Output the (X, Y) coordinate of the center of the cell containing the given text.  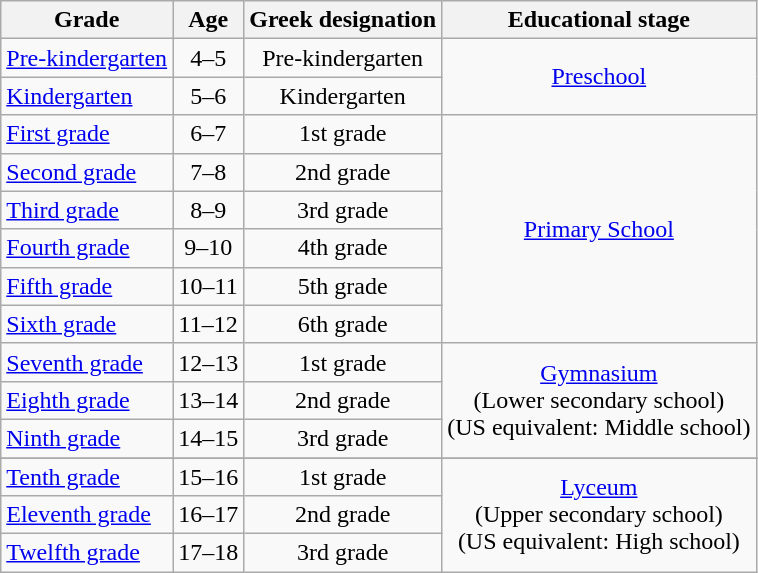
Sixth grade (87, 324)
17–18 (208, 553)
Primary School (599, 229)
Eleventh grade (87, 515)
Fifth grade (87, 286)
14–15 (208, 438)
Lyceum(Upper secondary school) (US equivalent: High school) (599, 515)
Seventh grade (87, 362)
5th grade (343, 286)
Educational stage (599, 20)
Grade (87, 20)
6–7 (208, 134)
7–8 (208, 172)
11–12 (208, 324)
Ninth grade (87, 438)
Age (208, 20)
Greek designation (343, 20)
Tenth grade (87, 477)
15–16 (208, 477)
6th grade (343, 324)
4th grade (343, 248)
12–13 (208, 362)
5–6 (208, 96)
Gymnasium (Lower secondary school) (US equivalent: Middle school) (599, 400)
Second grade (87, 172)
First grade (87, 134)
Fourth grade (87, 248)
9–10 (208, 248)
Eighth grade (87, 400)
Preschool (599, 77)
Twelfth grade (87, 553)
13–14 (208, 400)
Third grade (87, 210)
16–17 (208, 515)
4–5 (208, 58)
10–11 (208, 286)
8–9 (208, 210)
